Pinpoint the cell where the given text exists, returning its (X, Y) midpoint coordinate. 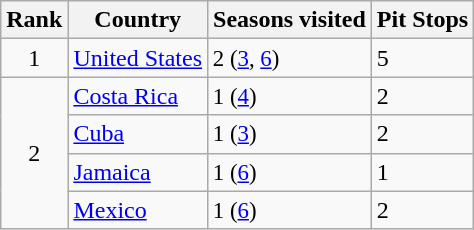
United States (138, 58)
Rank (34, 20)
1 (4) (290, 96)
Pit Stops (422, 20)
5 (422, 58)
Costa Rica (138, 96)
Country (138, 20)
2 (3, 6) (290, 58)
1 (3) (290, 134)
Seasons visited (290, 20)
Cuba (138, 134)
Jamaica (138, 172)
Mexico (138, 210)
